Pinpoint the cell where the given text exists, returning its (x, y) midpoint coordinate. 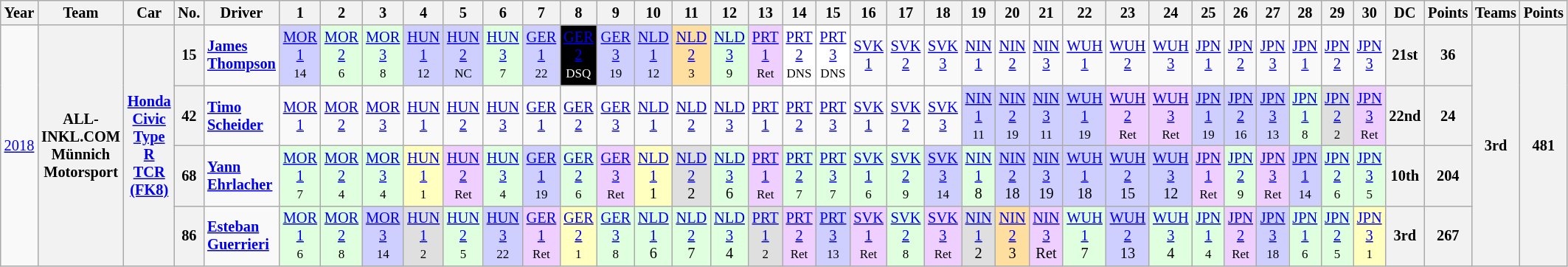
WUH17 (1084, 236)
GER2DSQ (578, 55)
MOR314 (383, 236)
PRT2DNS (799, 55)
13 (766, 13)
NLD2 (692, 116)
NIN23 (1013, 236)
NIN2 (1013, 55)
JPN14 (1209, 236)
Teams (1496, 13)
WUH312 (1170, 176)
Honda Civic Type R TCR (FK8) (149, 146)
JPN25 (1337, 236)
NLD11 (653, 176)
JPN18 (1305, 116)
NIN111 (979, 116)
SVK3Ret (943, 236)
JPN1Ret (1209, 176)
2018 (19, 146)
JPN313 (1273, 116)
JPN31 (1370, 236)
HUN322 (503, 236)
Esteban Guerrieri (242, 236)
28 (1305, 13)
NIN311 (1047, 116)
WUH3 (1170, 55)
6 (503, 13)
30 (1370, 13)
GER3Ret (616, 176)
No. (190, 13)
JPN29 (1241, 176)
MOR24 (341, 176)
WUH118 (1084, 176)
42 (190, 116)
29 (1337, 13)
68 (190, 176)
Yann Ehrlacher (242, 176)
8 (578, 13)
WUH215 (1128, 176)
SVK1Ret (868, 236)
JPN2Ret (1241, 236)
WUH2 (1128, 55)
Car (149, 13)
MOR26 (341, 55)
NIN319 (1047, 176)
PRT3DNS (833, 55)
James Thompson (242, 55)
WUH3Ret (1170, 116)
481 (1544, 146)
Team (81, 13)
21 (1047, 13)
Timo Scheider (242, 116)
ALL-INKL.COM Münnich Motorsport (81, 146)
36 (1448, 55)
MOR1 (300, 116)
GER119 (541, 176)
GER1Ret (541, 236)
JPN114 (1305, 176)
NLD112 (653, 55)
MOR114 (300, 55)
NLD1 (653, 116)
DC (1404, 13)
HUN11 (423, 176)
HUN2NC (463, 55)
PRT313 (833, 236)
MOR38 (383, 55)
4 (423, 13)
SVK28 (906, 236)
NLD36 (729, 176)
HUN1 (423, 116)
JPN216 (1241, 116)
PRT3 (833, 116)
3 (383, 13)
JPN22 (1337, 116)
NLD34 (729, 236)
JPN26 (1337, 176)
MOR34 (383, 176)
GER1 (541, 116)
NIN1 (979, 55)
HUN12 (423, 236)
25 (1209, 13)
10 (653, 13)
14 (799, 13)
NIN3 (1047, 55)
PRT37 (833, 176)
PRT1 (766, 116)
17 (906, 13)
MOR17 (300, 176)
WUH119 (1084, 116)
267 (1448, 236)
HUN2Ret (463, 176)
NLD3 (729, 116)
NIN12 (979, 236)
NLD23 (692, 55)
22 (1084, 13)
WUH2Ret (1128, 116)
12 (729, 13)
HUN25 (463, 236)
NLD27 (692, 236)
NIN18 (979, 176)
5 (463, 13)
MOR28 (341, 236)
PRT27 (799, 176)
HUN34 (503, 176)
20 (1013, 13)
11 (692, 13)
Driver (242, 13)
NIN218 (1013, 176)
21st (1404, 55)
NIN219 (1013, 116)
HUN2 (463, 116)
2 (341, 13)
WUH1 (1084, 55)
23 (1128, 13)
PRT2Ret (799, 236)
JPN16 (1305, 236)
NLD22 (692, 176)
GER122 (541, 55)
SVK29 (906, 176)
JPN318 (1273, 236)
86 (190, 236)
18 (943, 13)
GER26 (578, 176)
GER21 (578, 236)
JPN35 (1370, 176)
SVK16 (868, 176)
HUN3 (503, 116)
16 (868, 13)
204 (1448, 176)
1 (300, 13)
MOR2 (341, 116)
10th (1404, 176)
NLD16 (653, 236)
GER319 (616, 55)
MOR16 (300, 236)
27 (1273, 13)
MOR3 (383, 116)
WUH213 (1128, 236)
7 (541, 13)
PRT12 (766, 236)
HUN37 (503, 55)
GER2 (578, 116)
PRT2 (799, 116)
9 (616, 13)
19 (979, 13)
26 (1241, 13)
SVK314 (943, 176)
Year (19, 13)
GER3 (616, 116)
JPN119 (1209, 116)
HUN112 (423, 55)
NIN3Ret (1047, 236)
NLD39 (729, 55)
GER38 (616, 236)
22nd (1404, 116)
WUH34 (1170, 236)
